Scan for the cell matching the given text and deliver its [X, Y] coordinate at center. 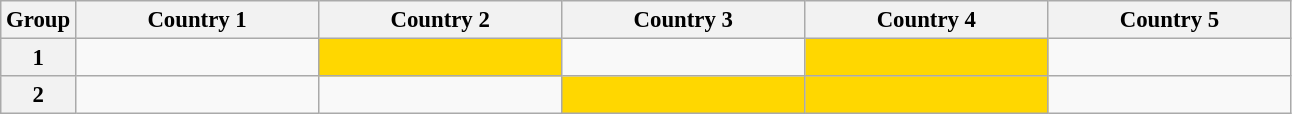
Country 3 [684, 20]
1 [38, 58]
Country 5 [1170, 20]
Country 1 [198, 20]
Country 2 [440, 20]
2 [38, 95]
Country 4 [926, 20]
Group [38, 20]
